Pinpoint the cell where the given text exists, returning its [X, Y] midpoint coordinate. 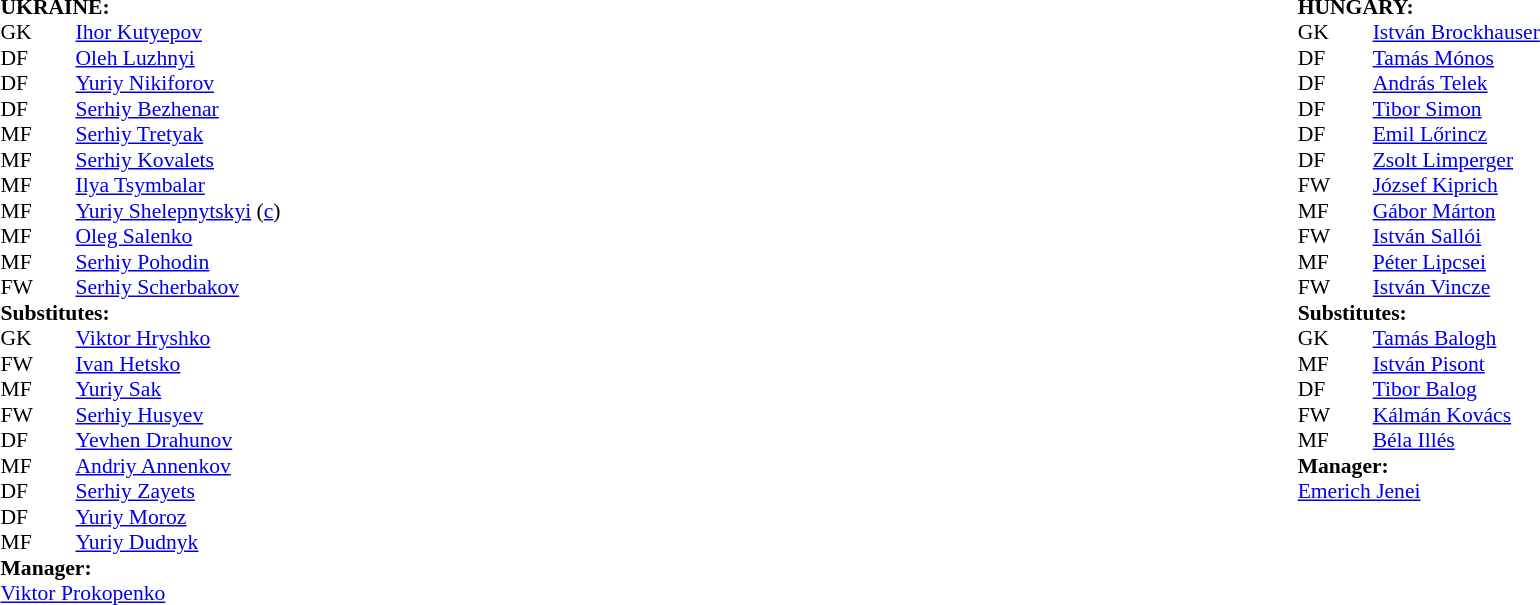
Oleg Salenko [178, 237]
Serhiy Tretyak [178, 135]
Serhiy Bezhenar [178, 109]
Ihor Kutyepov [178, 33]
Yuriy Dudnyk [178, 543]
Viktor Hryshko [178, 339]
Tibor Simon [1456, 109]
Zsolt Limperger [1456, 160]
Emerich Jenei [1419, 491]
Ilya Tsymbalar [178, 185]
István Sallói [1456, 237]
Péter Lipcsei [1456, 262]
Serhiy Zayets [178, 491]
István Vincze [1456, 287]
Serhiy Husyev [178, 415]
Yevhen Drahunov [178, 441]
Ivan Hetsko [178, 364]
József Kiprich [1456, 185]
Tamás Mónos [1456, 58]
Gábor Márton [1456, 211]
Yuriy Shelepnytskyi (c) [178, 211]
Yuriy Sak [178, 389]
Yuriy Moroz [178, 517]
Tibor Balog [1456, 389]
Yuriy Nikiforov [178, 83]
István Pisont [1456, 364]
István Brockhauser [1456, 33]
Serhiy Kovalets [178, 160]
Serhiy Scherbakov [178, 287]
Tamás Balogh [1456, 339]
Serhiy Pohodin [178, 262]
Kálmán Kovács [1456, 415]
Oleh Luzhnyi [178, 58]
Emil Lőrincz [1456, 135]
Andriy Annenkov [178, 466]
András Telek [1456, 83]
Béla Illés [1456, 441]
